Extract the [x, y] coordinate from the center of the cell holding the provided text.  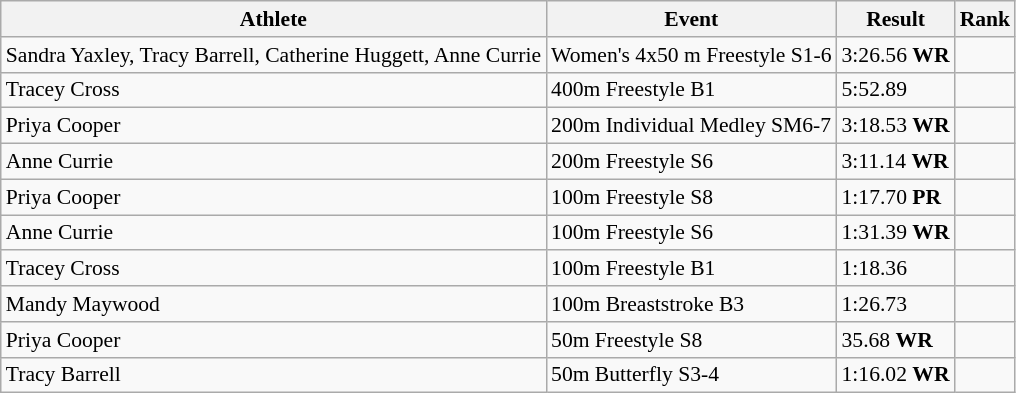
Athlete [274, 19]
3:26.56 WR [896, 55]
3:18.53 WR [896, 126]
1:16.02 WR [896, 375]
50m Freestyle S8 [691, 340]
100m Breaststroke B3 [691, 304]
Mandy Maywood [274, 304]
35.68 WR [896, 340]
100m Freestyle B1 [691, 269]
1:26.73 [896, 304]
Rank [986, 19]
5:52.89 [896, 90]
50m Butterfly S3-4 [691, 375]
200m Individual Medley SM6-7 [691, 126]
Result [896, 19]
3:11.14 WR [896, 162]
1:18.36 [896, 269]
Sandra Yaxley, Tracy Barrell, Catherine Huggett, Anne Currie [274, 55]
Event [691, 19]
1:31.39 WR [896, 233]
Women's 4x50 m Freestyle S1-6 [691, 55]
1:17.70 PR [896, 197]
400m Freestyle B1 [691, 90]
100m Freestyle S6 [691, 233]
200m Freestyle S6 [691, 162]
Tracy Barrell [274, 375]
100m Freestyle S8 [691, 197]
